Find where the given text appears and provide that cell's center as [X, Y] coordinate. 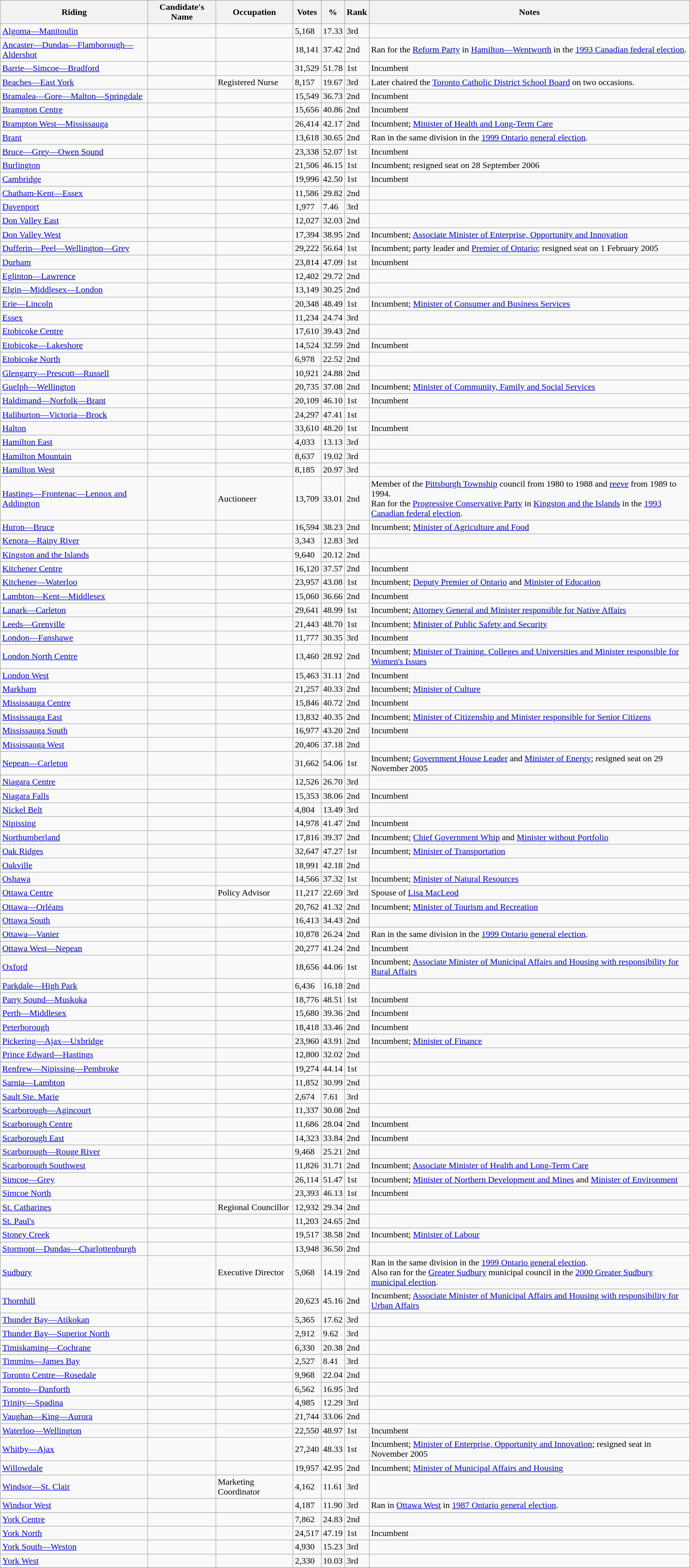
20,623 [307, 1301]
17,610 [307, 331]
36.66 [333, 596]
Windsor—St. Clair [74, 1487]
26.70 [333, 782]
11,234 [307, 318]
20.38 [333, 1347]
39.37 [333, 837]
Willowdale [74, 1468]
Toronto—Danforth [74, 1389]
12,932 [307, 1207]
24.65 [333, 1221]
20,277 [307, 948]
Hamilton West [74, 470]
11,337 [307, 1110]
Oxford [74, 967]
Timiskaming—Cochrane [74, 1347]
Algoma—Manitoulin [74, 31]
12,402 [307, 276]
Nickel Belt [74, 810]
51.78 [333, 68]
Barrie—Simcoe—Bradford [74, 68]
Incumbent; Minister of Citizenship and Minister responsible for Senior Citizens [529, 717]
29.72 [333, 276]
Incumbent; Minister of Municipal Affairs and Housing [529, 1468]
Incumbent; Minister of Labour [529, 1235]
14.19 [333, 1272]
48.99 [333, 610]
11,777 [307, 638]
13,460 [307, 656]
10.03 [333, 1561]
24.74 [333, 318]
6,978 [307, 359]
19,274 [307, 1069]
Etobicoke North [74, 359]
43.08 [333, 582]
38.06 [333, 796]
42.95 [333, 1468]
30.99 [333, 1082]
24.88 [333, 373]
17,394 [307, 235]
6,330 [307, 1347]
44.06 [333, 967]
39.43 [333, 331]
Eglinton—Lawrence [74, 276]
39.36 [333, 1013]
37.32 [333, 879]
13.49 [333, 810]
48.49 [333, 304]
Bruce—Grey—Owen Sound [74, 151]
24.83 [333, 1519]
15,060 [307, 596]
6,436 [307, 986]
Incumbent; Minister of Transportation [529, 851]
20,348 [307, 304]
Trinity—Spadina [74, 1403]
52.07 [333, 151]
Auctioneer [254, 498]
40.86 [333, 110]
Cambridge [74, 179]
Elgin—Middlesex—London [74, 290]
30.08 [333, 1110]
13,709 [307, 498]
Registered Nurse [254, 82]
Pickering—Ajax—Uxbridge [74, 1041]
15,846 [307, 703]
Thunder Bay—Superior North [74, 1333]
16,413 [307, 921]
48.20 [333, 428]
33.01 [333, 498]
Etobicoke—Lakeshore [74, 345]
Lambton—Kent—Middlesex [74, 596]
45.16 [333, 1301]
16.95 [333, 1389]
14,566 [307, 879]
Incumbent; Minister of Enterprise, Opportunity and Innovation; resigned seat in November 2005 [529, 1449]
5,168 [307, 31]
32,647 [307, 851]
Perth—Middlesex [74, 1013]
Thornhill [74, 1301]
1,977 [307, 207]
Nipissing [74, 823]
St. Paul's [74, 1221]
12,800 [307, 1055]
5,068 [307, 1272]
Incumbent; party leader and Premier of Ontario; resigned seat on 1 February 2005 [529, 248]
Brampton Centre [74, 110]
Essex [74, 318]
7,862 [307, 1519]
York South—Weston [74, 1547]
19,517 [307, 1235]
11,826 [307, 1166]
32.02 [333, 1055]
Leeds—Grenville [74, 624]
37.18 [333, 745]
Incumbent; Deputy Premier of Ontario and Minister of Education [529, 582]
Parkdale—High Park [74, 986]
21,744 [307, 1417]
Sudbury [74, 1272]
22.69 [333, 893]
14,524 [307, 345]
Ran in Ottawa West in 1987 Ontario general election. [529, 1505]
Dufferin—Peel—Wellington—Grey [74, 248]
Incumbent; Attorney General and Minister responsible for Native Affairs [529, 610]
12,027 [307, 221]
26,414 [307, 124]
Votes [307, 12]
Thunder Bay—Atikokan [74, 1320]
8,637 [307, 456]
11,586 [307, 193]
Marketing Coordinator [254, 1487]
8,185 [307, 470]
33.84 [333, 1138]
27,240 [307, 1449]
13,832 [307, 717]
Stormont—Dundas—Charlottenburgh [74, 1249]
31,529 [307, 68]
11,852 [307, 1082]
44.14 [333, 1069]
4,930 [307, 1547]
26.24 [333, 934]
Oak Ridges [74, 851]
46.10 [333, 400]
54.06 [333, 763]
Haliburton—Victoria—Brock [74, 414]
Incumbent; Government House Leader and Minister of Energy; resigned seat on 29 November 2005 [529, 763]
28.04 [333, 1124]
21,257 [307, 689]
18,656 [307, 967]
13.13 [333, 442]
Mississauga East [74, 717]
4,804 [307, 810]
7.61 [333, 1096]
Sarnia—Lambton [74, 1082]
Hastings—Frontenac—Lennox and Addington [74, 498]
2,674 [307, 1096]
20.12 [333, 555]
38.95 [333, 235]
Spouse of Lisa MacLeod [529, 893]
23,814 [307, 262]
16,594 [307, 527]
8.41 [333, 1361]
Incumbent; resigned seat on 28 September 2006 [529, 165]
Davenport [74, 207]
12,526 [307, 782]
41.24 [333, 948]
29,641 [307, 610]
Nepean—Carleton [74, 763]
Ottawa South [74, 921]
11,686 [307, 1124]
Peterborough [74, 1027]
Scarborough—Agincourt [74, 1110]
Northumberland [74, 837]
Ottawa West—Nepean [74, 948]
9,640 [307, 555]
48.51 [333, 1000]
42.50 [333, 179]
Incumbent; Associate Minister of Municipal Affairs and Housing with responsibility for Rural Affairs [529, 967]
17,816 [307, 837]
18,418 [307, 1027]
15.23 [333, 1547]
20,762 [307, 907]
4,162 [307, 1487]
Incumbent; Minister of Finance [529, 1041]
St. Catharines [74, 1207]
21,506 [307, 165]
32.59 [333, 345]
48.33 [333, 1449]
30.35 [333, 638]
14,978 [307, 823]
Waterloo—Wellington [74, 1431]
17.62 [333, 1320]
Guelph—Wellington [74, 387]
15,549 [307, 96]
23,960 [307, 1041]
9.62 [333, 1333]
York West [74, 1561]
11.61 [333, 1487]
31,662 [307, 763]
48.97 [333, 1431]
19,996 [307, 179]
Kitchener Centre [74, 568]
37.08 [333, 387]
41.47 [333, 823]
London North Centre [74, 656]
Windsor West [74, 1505]
47.19 [333, 1533]
Incumbent; Minister of Training, Colleges and Universities and Minister responsible for Women's Issues [529, 656]
% [333, 12]
Scarborough Centre [74, 1124]
Chatham-Kent—Essex [74, 193]
24,297 [307, 414]
33,610 [307, 428]
11,203 [307, 1221]
33.46 [333, 1027]
48.70 [333, 624]
Scarborough Southwest [74, 1166]
16,977 [307, 731]
Parry Sound—Muskoka [74, 1000]
Bramalea—Gore—Malton—Springdale [74, 96]
37.42 [333, 49]
Ottawa—Vanier [74, 934]
34.43 [333, 921]
Ottawa Centre [74, 893]
32.03 [333, 221]
36.50 [333, 1249]
Incumbent; Associate Minister of Health and Long-Term Care [529, 1166]
Executive Director [254, 1272]
Don Valley East [74, 221]
26,114 [307, 1180]
36.73 [333, 96]
Oakville [74, 865]
Niagara Centre [74, 782]
47.27 [333, 851]
Incumbent; Associate Minister of Municipal Affairs and Housing with responsibility for Urban Affairs [529, 1301]
2,330 [307, 1561]
51.47 [333, 1180]
Hamilton East [74, 442]
20.97 [333, 470]
18,991 [307, 865]
10,878 [307, 934]
Ottawa—Orléans [74, 907]
Haldimand—Norfolk—Brant [74, 400]
24,517 [307, 1533]
46.15 [333, 165]
Brant [74, 137]
Huron—Bruce [74, 527]
23,338 [307, 151]
Kitchener—Waterloo [74, 582]
31.11 [333, 675]
Incumbent; Minister of Community, Family and Social Services [529, 387]
4,033 [307, 442]
22,550 [307, 1431]
15,463 [307, 675]
42.17 [333, 124]
47.41 [333, 414]
Mississauga Centre [74, 703]
Rank [357, 12]
Brampton West—Mississauga [74, 124]
3,343 [307, 541]
Policy Advisor [254, 893]
Candidate's Name [182, 12]
Markham [74, 689]
York Centre [74, 1519]
19.02 [333, 456]
19,957 [307, 1468]
Hamilton Mountain [74, 456]
Erie—Lincoln [74, 304]
Niagara Falls [74, 796]
Ancaster—Dundas—Flamborough—Aldershot [74, 49]
Incumbent; Chief Government Whip and Minister without Portfolio [529, 837]
4,985 [307, 1403]
Durham [74, 262]
12.83 [333, 541]
47.09 [333, 262]
13,948 [307, 1249]
10,921 [307, 373]
Notes [529, 12]
12.29 [333, 1403]
Renfrew—Nipissing—Pembroke [74, 1069]
37.57 [333, 568]
Incumbent; Minister of Culture [529, 689]
11.90 [333, 1505]
Oshawa [74, 879]
Incumbent; Minister of Northern Development and Mines and Minister of Environment [529, 1180]
20,109 [307, 400]
Scarborough East [74, 1138]
Timmins—James Bay [74, 1361]
Don Valley West [74, 235]
14,323 [307, 1138]
11,217 [307, 893]
Simcoe North [74, 1193]
Incumbent; Minister of Health and Long-Term Care [529, 124]
28.92 [333, 656]
Stoney Creek [74, 1235]
Beaches—East York [74, 82]
Kenora—Rainy River [74, 541]
Glengarry—Prescott—Russell [74, 373]
2,527 [307, 1361]
Occupation [254, 12]
30.65 [333, 137]
30.25 [333, 290]
17.33 [333, 31]
Lanark—Carleton [74, 610]
31.71 [333, 1166]
19.67 [333, 82]
Whitby—Ajax [74, 1449]
Incumbent; Minister of Consumer and Business Services [529, 304]
18,776 [307, 1000]
29.82 [333, 193]
42.18 [333, 865]
6,562 [307, 1389]
9,468 [307, 1152]
Incumbent; Minister of Public Safety and Security [529, 624]
43.20 [333, 731]
Riding [74, 12]
Etobicoke Centre [74, 331]
21,443 [307, 624]
40.72 [333, 703]
23,957 [307, 582]
Simcoe—Grey [74, 1180]
Prince Edward—Hastings [74, 1055]
Incumbent; Minister of Agriculture and Food [529, 527]
5,365 [307, 1320]
13,149 [307, 290]
16,120 [307, 568]
Toronto Centre—Rosedale [74, 1375]
22.04 [333, 1375]
20,735 [307, 387]
London—Fanshawe [74, 638]
7.46 [333, 207]
Incumbent; Minister of Tourism and Recreation [529, 907]
Later chaired the Toronto Catholic District School Board on two occasions. [529, 82]
York North [74, 1533]
Kingston and the Islands [74, 555]
4,187 [307, 1505]
Mississauga West [74, 745]
38.23 [333, 527]
9,968 [307, 1375]
15,656 [307, 110]
Ran for the Reform Party in Hamilton—Wentworth in the 1993 Canadian federal election. [529, 49]
29.34 [333, 1207]
Incumbent; Associate Minister of Enterprise, Opportunity and Innovation [529, 235]
Regional Councillor [254, 1207]
18,141 [307, 49]
Burlington [74, 165]
56.64 [333, 248]
15,680 [307, 1013]
Mississauga South [74, 731]
Vaughan—King—Aurora [74, 1417]
41.32 [333, 907]
33.06 [333, 1417]
25.21 [333, 1152]
Sault Ste. Marie [74, 1096]
16.18 [333, 986]
22.52 [333, 359]
13,618 [307, 137]
23,393 [307, 1193]
London West [74, 675]
Incumbent; Minister of Natural Resources [529, 879]
29,222 [307, 248]
Scarborough—Rouge River [74, 1152]
20,406 [307, 745]
40.35 [333, 717]
15,353 [307, 796]
8,157 [307, 82]
38.58 [333, 1235]
40.33 [333, 689]
2,912 [307, 1333]
43.91 [333, 1041]
Halton [74, 428]
46.13 [333, 1193]
